Find where the given text appears and provide that cell's center as (x, y) coordinate. 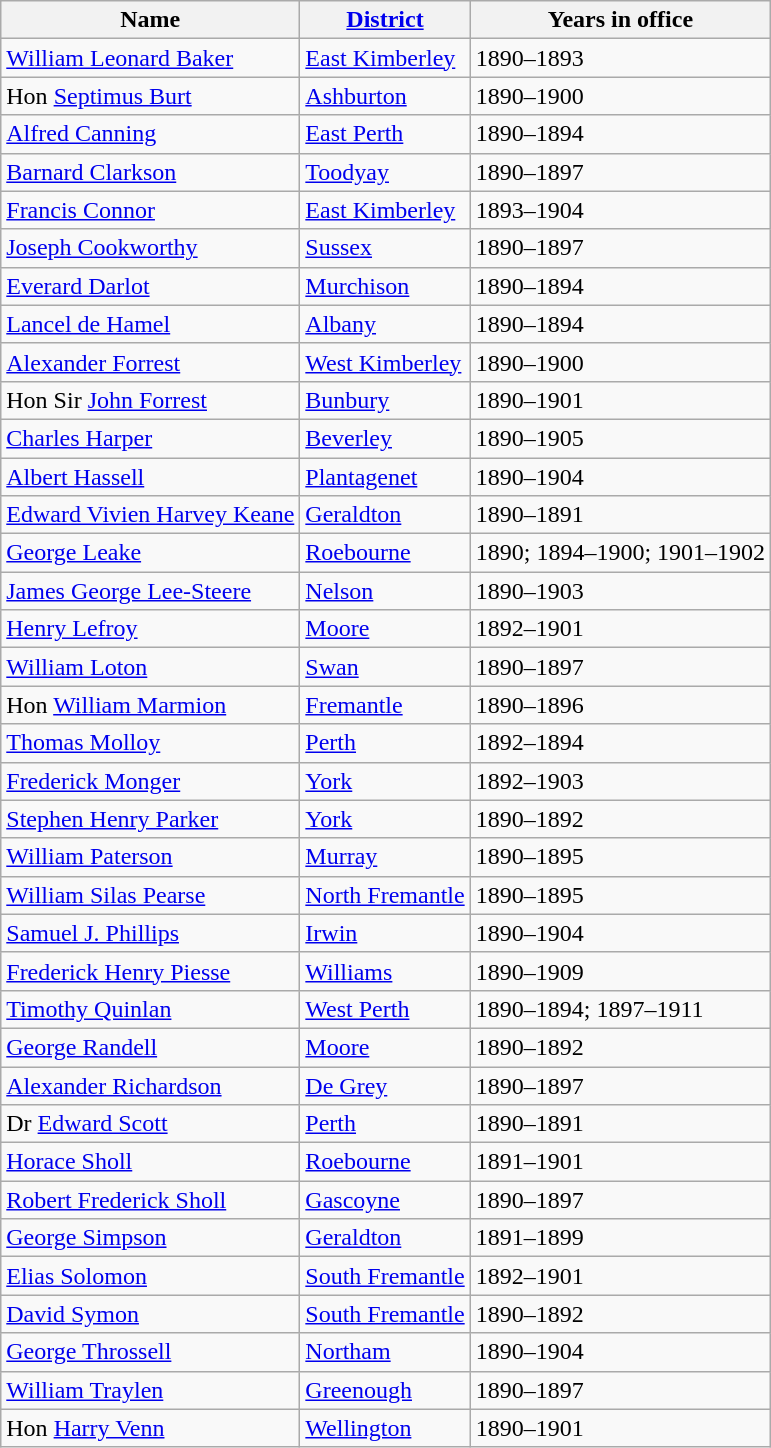
George Simpson (150, 1238)
Bunbury (385, 400)
Nelson (385, 591)
George Randell (150, 1047)
Samuel J. Phillips (150, 933)
Dr Edward Scott (150, 1124)
Murray (385, 857)
1892–1894 (620, 743)
District (385, 20)
De Grey (385, 1085)
Charles Harper (150, 438)
David Symon (150, 1314)
Fremantle (385, 705)
Henry Lefroy (150, 629)
1891–1901 (620, 1162)
William Traylen (150, 1390)
Northam (385, 1352)
Horace Sholl (150, 1162)
William Leonard Baker (150, 58)
Alexander Richardson (150, 1085)
Swan (385, 667)
Frederick Monger (150, 781)
Williams (385, 971)
Elias Solomon (150, 1276)
Joseph Cookworthy (150, 248)
Alexander Forrest (150, 362)
Alfred Canning (150, 134)
William Loton (150, 667)
Albany (385, 324)
Albert Hassell (150, 477)
1890; 1894–1900; 1901–1902 (620, 553)
George Throssell (150, 1352)
Name (150, 20)
James George Lee-Steere (150, 591)
North Fremantle (385, 895)
Beverley (385, 438)
Ashburton (385, 96)
Years in office (620, 20)
Robert Frederick Sholl (150, 1200)
Lancel de Hamel (150, 324)
1893–1904 (620, 210)
Stephen Henry Parker (150, 819)
Hon Harry Venn (150, 1428)
Murchison (385, 286)
Toodyay (385, 172)
Hon Sir John Forrest (150, 400)
Francis Connor (150, 210)
Thomas Molloy (150, 743)
George Leake (150, 553)
1890–1894; 1897–1911 (620, 1009)
Timothy Quinlan (150, 1009)
1892–1903 (620, 781)
Everard Darlot (150, 286)
Hon William Marmion (150, 705)
West Perth (385, 1009)
1891–1899 (620, 1238)
William Paterson (150, 857)
1890–1893 (620, 58)
1890–1905 (620, 438)
Plantagenet (385, 477)
Wellington (385, 1428)
Greenough (385, 1390)
Irwin (385, 933)
East Perth (385, 134)
Barnard Clarkson (150, 172)
Hon Septimus Burt (150, 96)
Frederick Henry Piesse (150, 971)
1890–1903 (620, 591)
West Kimberley (385, 362)
Edward Vivien Harvey Keane (150, 515)
1890–1909 (620, 971)
Gascoyne (385, 1200)
Sussex (385, 248)
William Silas Pearse (150, 895)
1890–1896 (620, 705)
